Provide the (x, y) coordinate of the cell's center where the given text is located.  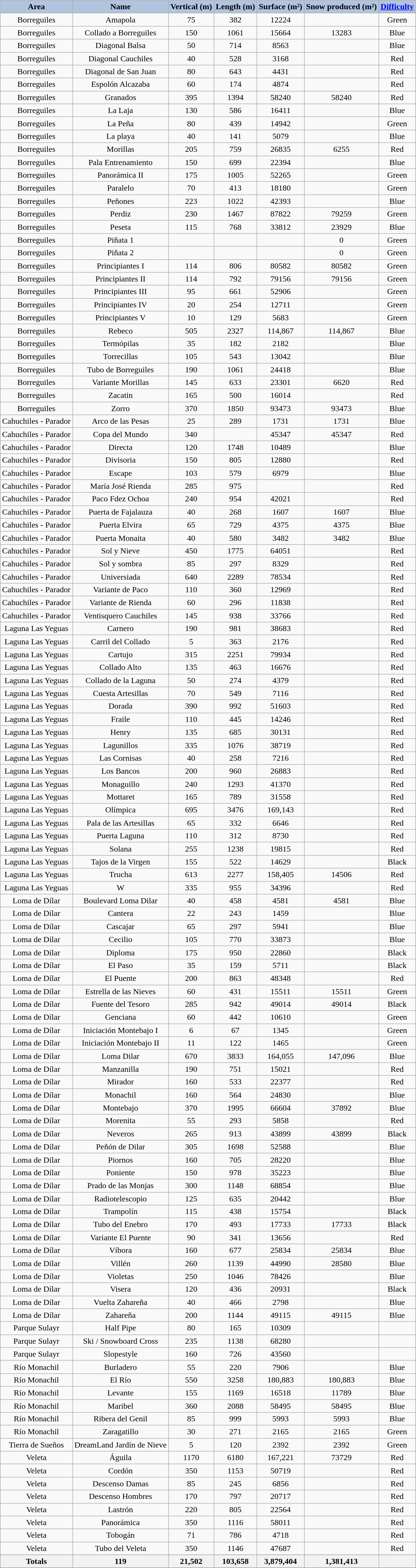
Half Pipe (120, 1328)
8329 (280, 564)
685 (235, 732)
436 (235, 1289)
1394 (235, 97)
Manzanilla (120, 1069)
797 (235, 1497)
341 (235, 1238)
Universiada (120, 577)
Cuesta Artesillas (120, 693)
15664 (280, 33)
23301 (280, 383)
Estrella de las Nieves (120, 991)
235 (191, 1341)
Variante de Rienda (120, 603)
El Puente (120, 978)
2289 (235, 577)
14629 (280, 862)
6856 (280, 1484)
1465 (280, 1043)
431 (235, 991)
95 (191, 292)
Maribel (120, 1406)
Violetas (120, 1276)
14506 (342, 875)
Torrecillas (120, 356)
48348 (280, 978)
Lastrón (120, 1509)
Pala de las Artesillas (120, 823)
863 (235, 978)
913 (235, 1134)
1,381,413 (342, 1561)
729 (235, 525)
Carril del Collado (120, 642)
458 (235, 901)
500 (235, 395)
67 (235, 1030)
1022 (235, 201)
Totals (36, 1561)
579 (235, 473)
390 (191, 706)
147,096 (342, 1056)
6979 (280, 473)
260 (191, 1263)
293 (235, 1121)
Cartujo (120, 654)
15754 (280, 1212)
Ventisquero Cauchiles (120, 616)
975 (235, 486)
Amapola (120, 20)
768 (235, 227)
26883 (280, 771)
640 (191, 577)
10 (191, 318)
47687 (280, 1548)
12969 (280, 590)
580 (235, 538)
64051 (280, 551)
960 (235, 771)
3833 (235, 1056)
42021 (280, 499)
Levante (120, 1393)
Tubo del Veleta (120, 1548)
978 (235, 1173)
1144 (235, 1315)
6620 (342, 383)
Collado de la Laguna (120, 680)
942 (235, 1004)
792 (235, 279)
38683 (280, 629)
22394 (280, 162)
182 (235, 343)
11838 (280, 603)
5711 (280, 965)
1238 (235, 849)
159 (235, 965)
Morenita (120, 1121)
18180 (280, 188)
Puerta Monaita (120, 538)
Fuente del Tesoro (120, 1004)
122 (235, 1043)
Los Bancos (120, 771)
13656 (280, 1238)
271 (235, 1432)
20717 (280, 1497)
1748 (235, 447)
Difficulty (397, 7)
289 (235, 421)
1153 (235, 1471)
50719 (280, 1471)
10610 (280, 1017)
Montebajo (120, 1108)
79259 (342, 214)
DreamLand Jardín de Nieve (120, 1445)
6180 (235, 1458)
19815 (280, 849)
41370 (280, 784)
305 (191, 1147)
La Laja (120, 110)
4431 (280, 71)
7216 (280, 758)
7906 (280, 1367)
Copa del Mundo (120, 434)
1775 (235, 551)
245 (235, 1484)
23929 (342, 227)
Area (36, 7)
Henry (120, 732)
265 (191, 1134)
Mottaret (120, 797)
68854 (280, 1185)
Dorada (120, 706)
Collado a Borreguiles (120, 33)
43560 (280, 1354)
1345 (280, 1030)
254 (235, 305)
300 (191, 1185)
Panorámica II (120, 175)
20 (191, 305)
3476 (235, 810)
1995 (235, 1108)
Principiantes I (120, 266)
786 (235, 1535)
714 (235, 46)
1850 (235, 408)
1146 (235, 1548)
42393 (280, 201)
Variante Morillas (120, 383)
699 (235, 162)
Peñón de Dilar (120, 1147)
Cecilio (120, 939)
31558 (280, 797)
661 (235, 292)
670 (191, 1056)
2277 (235, 875)
Genciana (120, 1017)
223 (191, 201)
Diagonal Balsa (120, 46)
395 (191, 97)
Neveros (120, 1134)
Variante de Paco (120, 590)
442 (235, 1017)
28580 (342, 1263)
Collado Alto (120, 667)
2182 (280, 343)
2327 (235, 330)
Iniciación Montebajo II (120, 1043)
169,143 (280, 810)
Snow produced (m²) (342, 7)
770 (235, 939)
332 (235, 823)
Diagonal Cauchiles (120, 59)
954 (235, 499)
141 (235, 136)
Tubo de Borreguiles (120, 369)
550 (191, 1380)
52588 (280, 1147)
Peseta (120, 227)
16014 (280, 395)
El Río (120, 1380)
Name (120, 7)
103,658 (235, 1561)
Cantera (120, 914)
493 (235, 1225)
Trucha (120, 875)
255 (191, 849)
Lagunillos (120, 745)
Sol y Nieve (120, 551)
1005 (235, 175)
10489 (280, 447)
11789 (342, 1393)
Mirador (120, 1082)
789 (235, 797)
438 (235, 1212)
Panorámica (120, 1522)
Zorro (120, 408)
1076 (235, 745)
Surface (m²) (280, 7)
16411 (280, 110)
549 (235, 693)
16676 (280, 667)
75 (191, 20)
125 (191, 1198)
103 (191, 473)
12880 (280, 460)
250 (191, 1276)
1467 (235, 214)
Ribera del Genil (120, 1419)
Puerta Laguna (120, 836)
8730 (280, 836)
759 (235, 149)
73729 (342, 1458)
Tajos de la Virgen (120, 862)
Vertical (m) (191, 7)
981 (235, 629)
1459 (280, 914)
Visera (120, 1289)
14942 (280, 123)
68280 (280, 1341)
Ski / Snowboard Cross (120, 1341)
Principiantes IV (120, 305)
Diploma (120, 952)
Carnero (120, 629)
Zaragatillo (120, 1432)
999 (235, 1419)
28220 (280, 1160)
130 (191, 110)
363 (235, 642)
268 (235, 512)
24830 (280, 1095)
1698 (235, 1147)
María José Rienda (120, 486)
22377 (280, 1082)
2251 (235, 654)
463 (235, 667)
Tobogán (120, 1535)
Espolón Alcazaba (120, 84)
Monachil (120, 1095)
205 (191, 149)
1148 (235, 1185)
34396 (280, 888)
445 (235, 719)
340 (191, 434)
20442 (280, 1198)
Zahareña (120, 1315)
955 (235, 888)
52265 (280, 175)
Las Cornisas (120, 758)
174 (235, 84)
Piornos (120, 1160)
Paco Fdez Ochoa (120, 499)
Iniciación Montebajo I (120, 1030)
1169 (235, 1393)
938 (235, 616)
14246 (280, 719)
26835 (280, 149)
543 (235, 356)
87822 (280, 214)
2088 (235, 1406)
Cordón (120, 1471)
1170 (191, 1458)
6255 (342, 149)
992 (235, 706)
Peñones (120, 201)
5683 (280, 318)
Slopestyle (120, 1354)
El Paso (120, 965)
33873 (280, 939)
677 (235, 1250)
413 (235, 188)
167,221 (280, 1458)
806 (235, 266)
Trampolín (120, 1212)
633 (235, 383)
Villén (120, 1263)
Principiantes V (120, 318)
726 (235, 1354)
22860 (280, 952)
Burladero (120, 1367)
Vuelta Zahareña (120, 1302)
Escape (120, 473)
78534 (280, 577)
450 (191, 551)
13042 (280, 356)
533 (235, 1082)
Prado de las Monjas (120, 1185)
5858 (280, 1121)
Víbora (120, 1250)
15021 (280, 1069)
90 (191, 1238)
Descenso Hombres (120, 1497)
1293 (235, 784)
Águila (120, 1458)
Piñata 2 (120, 253)
Length (m) (235, 7)
Poniente (120, 1173)
35223 (280, 1173)
164,055 (280, 1056)
8563 (280, 46)
466 (235, 1302)
Principiantes II (120, 279)
3,879,404 (280, 1561)
Loma Dilar (120, 1056)
505 (191, 330)
25 (191, 421)
13283 (342, 33)
Puerta de Fajalauza (120, 512)
4874 (280, 84)
22 (191, 914)
Tierra de Sueños (36, 1445)
1116 (235, 1522)
643 (235, 71)
2798 (280, 1302)
950 (235, 952)
7116 (280, 693)
6 (191, 1030)
3168 (280, 59)
52906 (280, 292)
2176 (280, 642)
564 (235, 1095)
315 (191, 654)
Fraile (120, 719)
230 (191, 214)
695 (191, 810)
16518 (280, 1393)
129 (235, 318)
Puerta Elvira (120, 525)
6646 (280, 823)
20931 (280, 1289)
312 (235, 836)
Tubo del Enebro (120, 1225)
705 (235, 1160)
1046 (235, 1276)
51603 (280, 706)
522 (235, 862)
Morillas (120, 149)
1139 (235, 1263)
Perdiz (120, 214)
Solana (120, 849)
33812 (280, 227)
Diagonal de San Juan (120, 71)
10309 (280, 1328)
274 (235, 680)
30131 (280, 732)
33766 (280, 616)
382 (235, 20)
44990 (280, 1263)
5941 (280, 926)
Termópilas (120, 343)
La Peña (120, 123)
58011 (280, 1522)
5079 (280, 136)
Olímpica (120, 810)
4379 (280, 680)
243 (235, 914)
78426 (280, 1276)
24418 (280, 369)
296 (235, 603)
528 (235, 59)
Sol y sombra (120, 564)
21,502 (191, 1561)
4718 (280, 1535)
258 (235, 758)
3258 (235, 1380)
586 (235, 110)
Piñata 1 (120, 240)
613 (191, 875)
22564 (280, 1509)
12224 (280, 20)
Arco de las Pesas (120, 421)
Cascajar (120, 926)
158,405 (280, 875)
30 (191, 1432)
11 (191, 1043)
79934 (280, 654)
Principiantes III (120, 292)
1138 (235, 1341)
12711 (280, 305)
71 (191, 1535)
Radiotelescopio (120, 1198)
Variante El Puente (120, 1238)
635 (235, 1198)
119 (120, 1561)
751 (235, 1069)
Monaguillo (120, 784)
66604 (280, 1108)
37892 (342, 1108)
Granados (120, 97)
La playa (120, 136)
Boulevard Loma Dilar (120, 901)
Descenso Damas (120, 1484)
Rebeco (120, 330)
W (120, 888)
Pala Entrenamiento (120, 162)
Zacatin (120, 395)
439 (235, 123)
Paralelo (120, 188)
38719 (280, 745)
Divisoria (120, 460)
Directa (120, 447)
